Provide the (X, Y) coordinate of the cell's center where the given text is located.  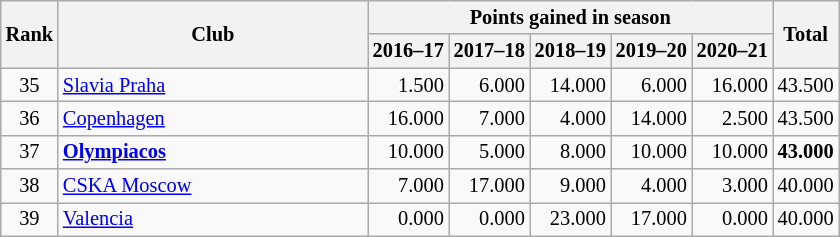
36 (30, 118)
1.500 (408, 85)
3.000 (732, 186)
43.000 (806, 152)
23.000 (570, 219)
37 (30, 152)
Club (213, 34)
CSKA Moscow (213, 186)
35 (30, 85)
Total (806, 34)
Rank (30, 34)
2016–17 (408, 51)
2.500 (732, 118)
Slavia Praha (213, 85)
2019–20 (652, 51)
2017–18 (490, 51)
39 (30, 219)
2018–19 (570, 51)
Points gained in season (570, 17)
Valencia (213, 219)
Olympiacos (213, 152)
Copenhagen (213, 118)
9.000 (570, 186)
5.000 (490, 152)
38 (30, 186)
8.000 (570, 152)
2020–21 (732, 51)
